Scan for the cell matching the given text and deliver its [X, Y] coordinate at center. 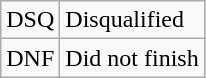
Disqualified [132, 20]
DNF [30, 58]
Did not finish [132, 58]
DSQ [30, 20]
